Locate the cell with the specified text and output its [x, y] center coordinate. 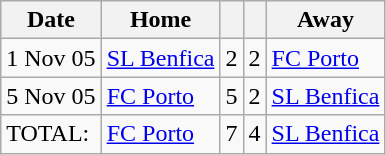
7 [232, 134]
1 Nov 05 [51, 58]
5 Nov 05 [51, 96]
Date [51, 20]
5 [232, 96]
Away [326, 20]
TOTAL: [51, 134]
4 [254, 134]
Home [160, 20]
